Detect which cell encompasses the target text, then output its [x, y] center coordinate. 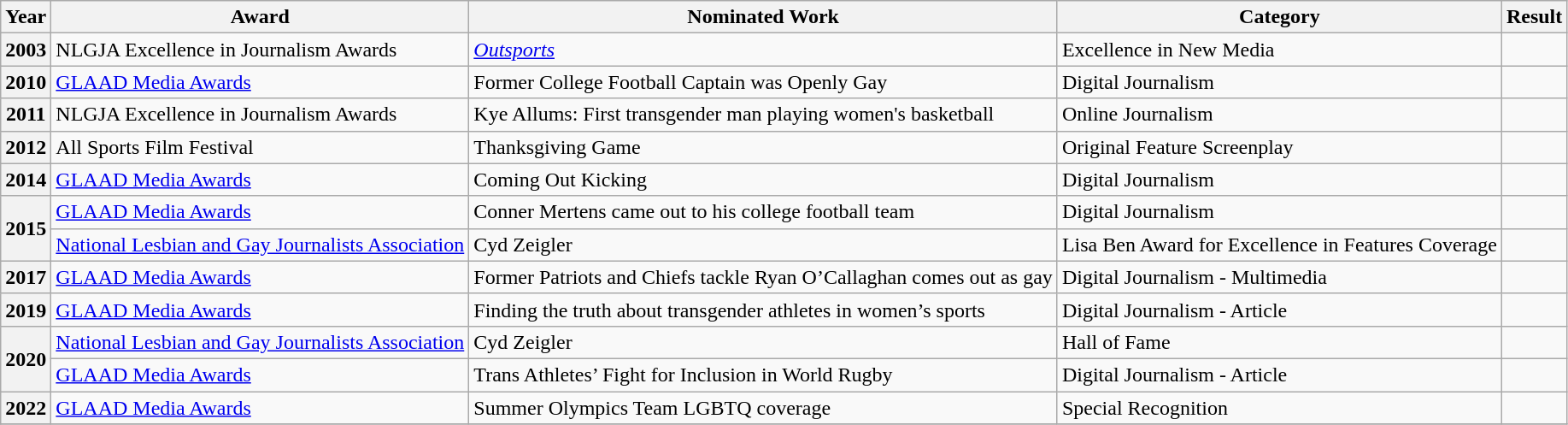
Original Feature Screenplay [1279, 147]
2020 [26, 358]
Nominated Work [764, 17]
Summer Olympics Team LGBTQ coverage [764, 408]
Former Patriots and Chiefs tackle Ryan O’Callaghan comes out as gay [764, 277]
2011 [26, 115]
Finding the truth about transgender athletes in women’s sports [764, 310]
Hall of Fame [1279, 342]
Digital Journalism - Multimedia [1279, 277]
Special Recognition [1279, 408]
Lisa Ben Award for Excellence in Features Coverage [1279, 245]
Trans Athletes’ Fight for Inclusion in World Rugby [764, 375]
Excellence in New Media [1279, 50]
2012 [26, 147]
Category [1279, 17]
2017 [26, 277]
All Sports Film Festival [260, 147]
2019 [26, 310]
2015 [26, 228]
Outsports [764, 50]
Award [260, 17]
2014 [26, 180]
Kye Allums: First transgender man playing women's basketball [764, 115]
Former College Football Captain was Openly Gay [764, 82]
Thanksgiving Game [764, 147]
2003 [26, 50]
Year [26, 17]
Result [1534, 17]
Online Journalism [1279, 115]
Conner Mertens came out to his college football team [764, 212]
2022 [26, 408]
Coming Out Kicking [764, 180]
2010 [26, 82]
